Determine the (X, Y) coordinate at the center of the cell enclosing the given text.  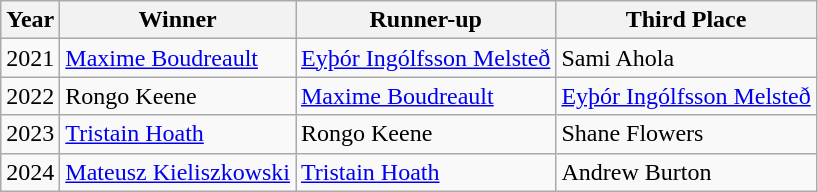
Runner-up (426, 20)
Winner (178, 20)
2022 (30, 96)
2024 (30, 172)
Andrew Burton (686, 172)
Sami Ahola (686, 58)
Year (30, 20)
Mateusz Kieliszkowski (178, 172)
Third Place (686, 20)
2021 (30, 58)
Shane Flowers (686, 134)
2023 (30, 134)
